Identify which cell holds the provided text, then report its [X, Y] central coordinate. 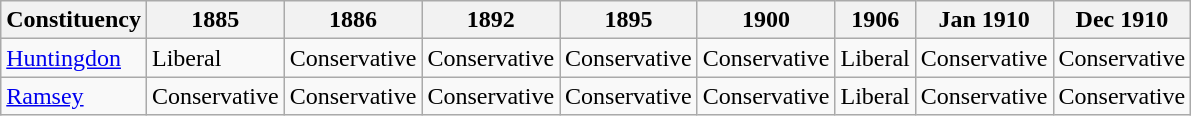
Constituency [74, 20]
1892 [491, 20]
1900 [766, 20]
1886 [353, 20]
Huntingdon [74, 58]
1895 [629, 20]
1885 [215, 20]
Ramsey [74, 96]
Jan 1910 [984, 20]
1906 [875, 20]
Dec 1910 [1122, 20]
